Find where the given text appears and provide that cell's center as (X, Y) coordinate. 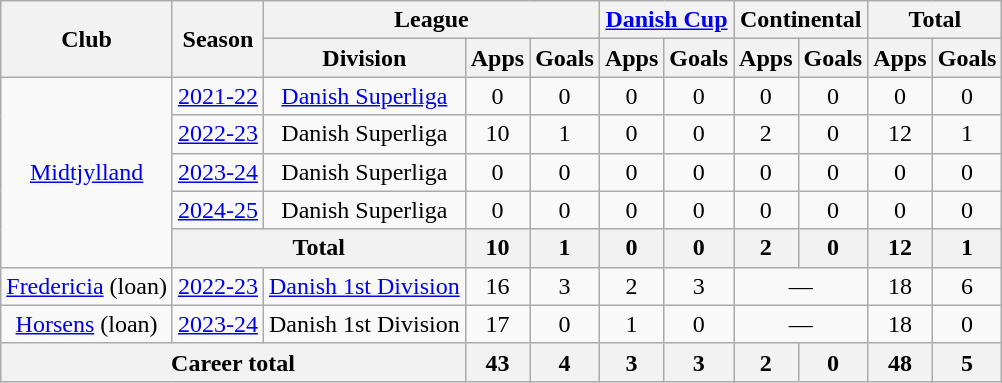
5 (967, 362)
2021-22 (218, 96)
2024-25 (218, 210)
Division (364, 58)
Club (87, 39)
Season (218, 39)
Fredericia (loan) (87, 286)
Career total (233, 362)
Horsens (loan) (87, 324)
Continental (801, 20)
43 (497, 362)
4 (565, 362)
48 (900, 362)
17 (497, 324)
Midtjylland (87, 172)
Danish Cup (666, 20)
16 (497, 286)
6 (967, 286)
League (431, 20)
